Provide the (X, Y) coordinate of the cell's center where the given text is located.  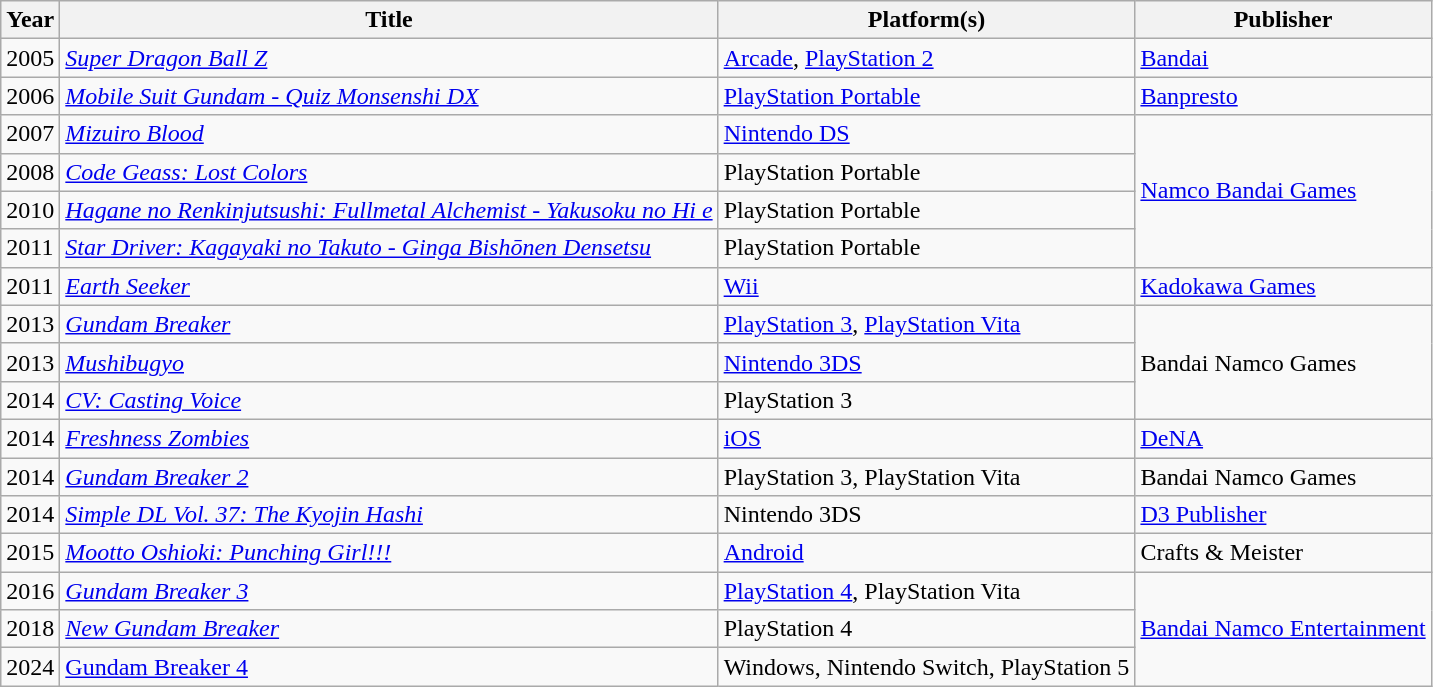
Gundam Breaker 3 (389, 591)
PlayStation 4, PlayStation Vita (926, 591)
Star Driver: Kagayaki no Takuto - Ginga Bishōnen Densetsu (389, 248)
2015 (30, 553)
2016 (30, 591)
DeNA (1283, 438)
Kadokawa Games (1283, 286)
Mizuiro Blood (389, 134)
Publisher (1283, 20)
Android (926, 553)
2005 (30, 58)
Year (30, 20)
Gundam Breaker 4 (389, 667)
Banpresto (1283, 96)
Namco Bandai Games (1283, 191)
Title (389, 20)
2018 (30, 629)
Earth Seeker (389, 286)
CV: Casting Voice (389, 400)
Simple DL Vol. 37: The Kyojin Hashi (389, 515)
Hagane no Renkinjutsushi: Fullmetal Alchemist - Yakusoku no Hi e (389, 210)
Bandai Namco Entertainment (1283, 629)
2010 (30, 210)
2024 (30, 667)
Gundam Breaker 2 (389, 477)
Crafts & Meister (1283, 553)
2006 (30, 96)
Windows, Nintendo Switch, PlayStation 5 (926, 667)
Arcade, PlayStation 2 (926, 58)
Code Geass: Lost Colors (389, 172)
PlayStation 3 (926, 400)
Wii (926, 286)
Platform(s) (926, 20)
Mobile Suit Gundam - Quiz Monsenshi DX (389, 96)
Mootto Oshioki: Punching Girl!!! (389, 553)
Super Dragon Ball Z (389, 58)
Mushibugyo (389, 362)
Freshness Zombies (389, 438)
Nintendo DS (926, 134)
2007 (30, 134)
D3 Publisher (1283, 515)
PlayStation 4 (926, 629)
iOS (926, 438)
New Gundam Breaker (389, 629)
Bandai (1283, 58)
Gundam Breaker (389, 324)
2008 (30, 172)
